Return [x, y] of the center of cell containing provided text 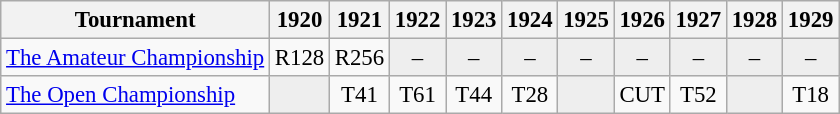
R128 [300, 58]
T44 [474, 95]
The Open Championship [136, 95]
1920 [300, 20]
1923 [474, 20]
Tournament [136, 20]
1929 [811, 20]
1928 [754, 20]
1924 [530, 20]
T28 [530, 95]
CUT [642, 95]
1926 [642, 20]
R256 [359, 58]
The Amateur Championship [136, 58]
T52 [698, 95]
1921 [359, 20]
T41 [359, 95]
T18 [811, 95]
1922 [417, 20]
1927 [698, 20]
1925 [586, 20]
T61 [417, 95]
